From the cell containing the given text, extract its center point as [X, Y] coordinate. 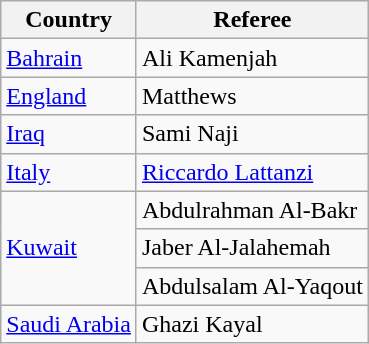
Jaber Al-Jalahemah [252, 248]
Bahrain [69, 58]
Ali Kamenjah [252, 58]
Italy [69, 172]
Saudi Arabia [69, 324]
Sami Naji [252, 134]
Iraq [69, 134]
England [69, 96]
Kuwait [69, 248]
Ghazi Kayal [252, 324]
Country [69, 20]
Abdulsalam Al-Yaqout [252, 286]
Referee [252, 20]
Riccardo Lattanzi [252, 172]
Abdulrahman Al-Bakr [252, 210]
Matthews [252, 96]
